Pinpoint the cell where the given text exists, returning its (x, y) midpoint coordinate. 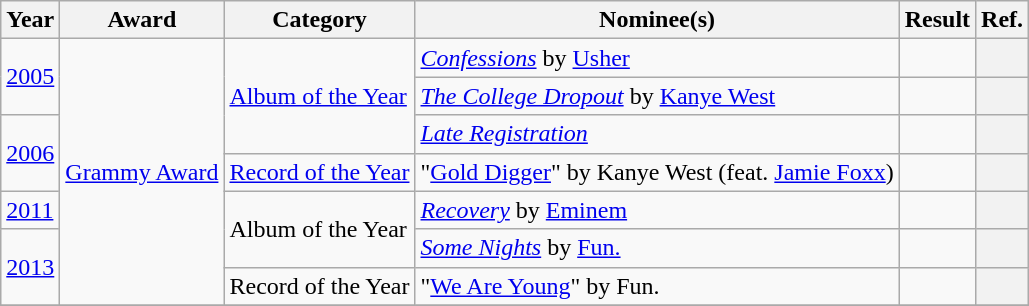
2006 (30, 153)
2013 (30, 267)
Recovery by Eminem (657, 210)
Award (142, 20)
Nominee(s) (657, 20)
2005 (30, 77)
Late Registration (657, 134)
Year (30, 20)
"Gold Digger" by Kanye West (feat. Jamie Foxx) (657, 172)
Grammy Award (142, 172)
Ref. (1002, 20)
2011 (30, 210)
Result (937, 20)
"We Are Young" by Fun. (657, 286)
The College Dropout by Kanye West (657, 96)
Confessions by Usher (657, 58)
Some Nights by Fun. (657, 248)
Category (320, 20)
